Identify which cell holds the provided text, then report its [X, Y] central coordinate. 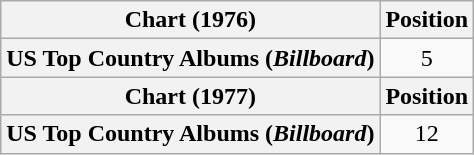
5 [427, 58]
Chart (1976) [190, 20]
Chart (1977) [190, 96]
12 [427, 134]
